Identify which cell holds the provided text, then report its [x, y] central coordinate. 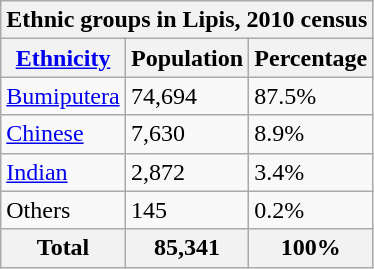
0.2% [311, 210]
74,694 [186, 96]
Ethnic groups in Lipis, 2010 census [187, 20]
Others [64, 210]
Population [186, 58]
Ethnicity [64, 58]
7,630 [186, 134]
2,872 [186, 172]
Indian [64, 172]
85,341 [186, 248]
8.9% [311, 134]
3.4% [311, 172]
100% [311, 248]
145 [186, 210]
Percentage [311, 58]
87.5% [311, 96]
Bumiputera [64, 96]
Chinese [64, 134]
Total [64, 248]
